Extract the [X, Y] coordinate from the center of the cell holding the provided text.  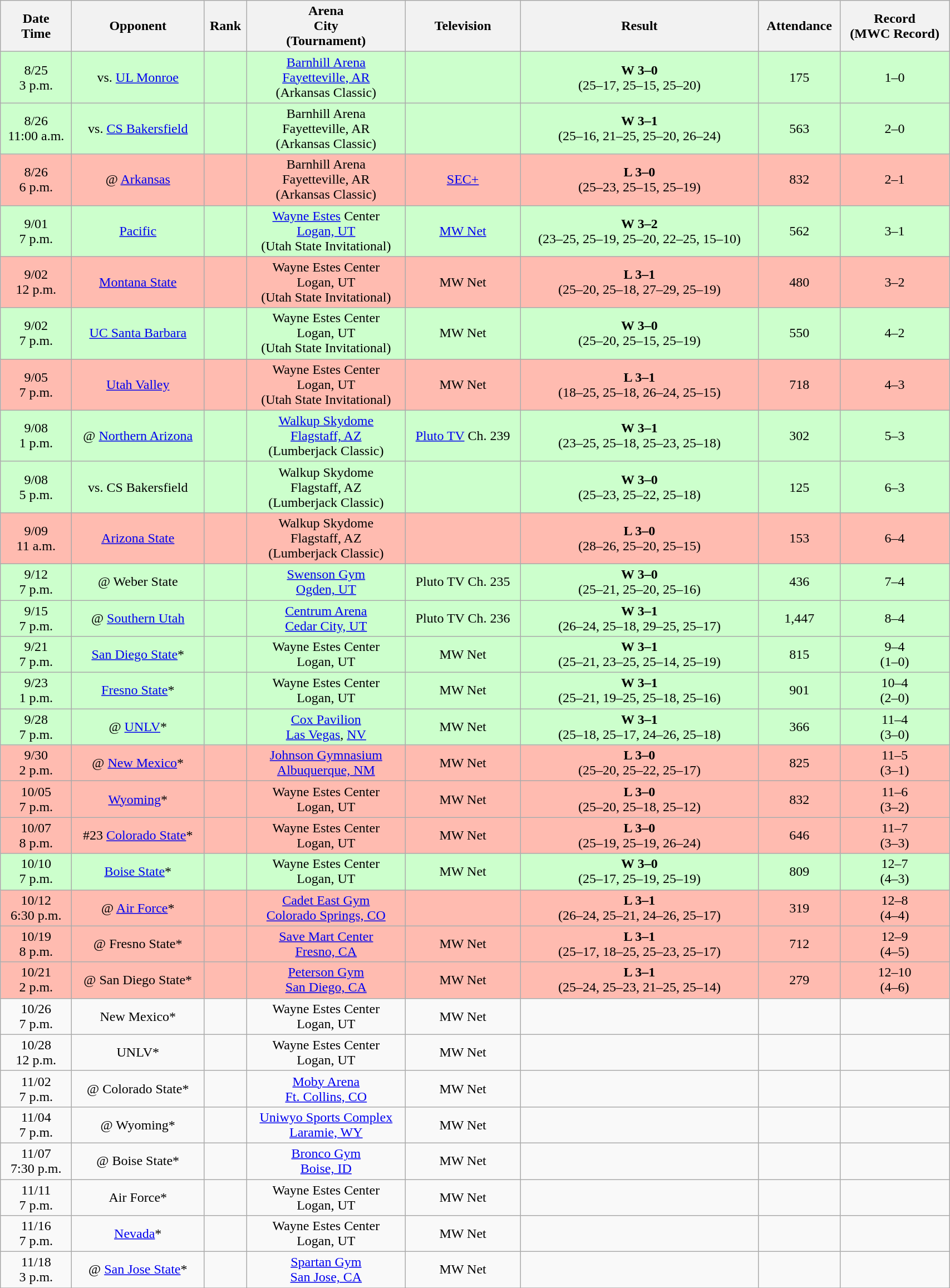
@ Northern Arizona [138, 436]
W 3–1(25–16, 21–25, 25–20, 26–24) [639, 129]
12–7(4–3) [895, 871]
3–2 [895, 282]
9/157 p.m. [36, 618]
W 3–1(26–24, 25–18, 29–25, 25–17) [639, 618]
Opponent [138, 26]
11/117 p.m. [36, 1197]
W 3–0(25–20, 25–15, 25–19) [639, 333]
UC Santa Barbara [138, 333]
12–10(4–6) [895, 980]
Attendance [799, 26]
Fresno State* [138, 691]
9/081 p.m. [36, 436]
8/2611:00 a.m. [36, 129]
Peterson GymSan Diego, CA [326, 980]
436 [799, 582]
10/2812 p.m. [36, 1053]
319 [799, 908]
302 [799, 436]
@ Air Force* [138, 908]
@ San Diego State* [138, 980]
Television [462, 26]
12–8(4–4) [895, 908]
11/183 p.m. [36, 1270]
W 3–1(23–25, 25–18, 25–23, 25–18) [639, 436]
9/302 p.m. [36, 763]
L 3–0(25–20, 25–22, 25–17) [639, 763]
Air Force* [138, 1197]
9/0911 a.m. [36, 538]
W 3–0(25–23, 25–22, 25–18) [639, 487]
Pluto TV Ch. 239 [462, 436]
W 3–2(23–25, 25–19, 25–20, 22–25, 15–10) [639, 231]
10/057 p.m. [36, 799]
1–0 [895, 77]
4–2 [895, 333]
10/078 p.m. [36, 836]
901 [799, 691]
@ Fresno State* [138, 944]
8/253 p.m. [36, 77]
Arizona State [138, 538]
562 [799, 231]
Boise State* [138, 871]
11/167 p.m. [36, 1234]
815 [799, 654]
Cox PavilionLas Vegas, NV [326, 727]
@ Arkansas [138, 180]
3–1 [895, 231]
L 3–1(18–25, 25–18, 26–24, 25–15) [639, 384]
Cadet East GymColorado Springs, CO [326, 908]
UNLV* [138, 1053]
9/231 p.m. [36, 691]
vs. UL Monroe [138, 77]
W 3–0(25–17, 25–15, 25–20) [639, 77]
11/027 p.m. [36, 1088]
712 [799, 944]
11/047 p.m. [36, 1125]
L 3–0(25–23, 25–15, 25–19) [639, 180]
Swenson GymOgden, UT [326, 582]
4–3 [895, 384]
L 3–0(25–19, 25–19, 26–24) [639, 836]
9/217 p.m. [36, 654]
Record(MWC Record) [895, 26]
ArenaCity(Tournament) [326, 26]
Centrum ArenaCedar City, UT [326, 618]
9/0212 p.m. [36, 282]
9/027 p.m. [36, 333]
8/266 p.m. [36, 180]
W 3–0(25–21, 25–20, 25–16) [639, 582]
9/085 p.m. [36, 487]
718 [799, 384]
@ Boise State* [138, 1161]
L 3–0(28–26, 25–20, 25–15) [639, 538]
@ UNLV* [138, 727]
10/198 p.m. [36, 944]
New Mexico* [138, 1016]
10/107 p.m. [36, 871]
SEC+ [462, 180]
L 3–1(26–24, 25–21, 24–26, 25–17) [639, 908]
@ San Jose State* [138, 1270]
W 3–1(25–18, 25–17, 24–26, 25–18) [639, 727]
11–7(3–3) [895, 836]
563 [799, 129]
11–4(3–0) [895, 727]
153 [799, 538]
@ Weber State [138, 582]
Moby ArenaFt. Collins, CO [326, 1088]
Pluto TV Ch. 236 [462, 618]
5–3 [895, 436]
Wyoming* [138, 799]
125 [799, 487]
9/287 p.m. [36, 727]
W 3–0(25–17, 25–19, 25–19) [639, 871]
Utah Valley [138, 384]
809 [799, 871]
6–3 [895, 487]
825 [799, 763]
11–5(3–1) [895, 763]
Pacific [138, 231]
@ New Mexico* [138, 763]
10/267 p.m. [36, 1016]
550 [799, 333]
9/127 p.m. [36, 582]
L 3–0(25–20, 25–18, 25–12) [639, 799]
646 [799, 836]
San Diego State* [138, 654]
9–4(1–0) [895, 654]
10/126:30 p.m. [36, 908]
Result [639, 26]
9/017 p.m. [36, 231]
#23 Colorado State* [138, 836]
L 3–1(25–17, 18–25, 25–23, 25–17) [639, 944]
Montana State [138, 282]
Nevada* [138, 1234]
Save Mart CenterFresno, CA [326, 944]
DateTime [36, 26]
Spartan GymSan Jose, CA [326, 1270]
Johnson GymnasiumAlbuquerque, NM [326, 763]
7–4 [895, 582]
10–4(2–0) [895, 691]
@ Wyoming* [138, 1125]
1,447 [799, 618]
11–6(3–2) [895, 799]
@ Colorado State* [138, 1088]
11/077:30 p.m. [36, 1161]
W 3–1(25–21, 19–25, 25–18, 25–16) [639, 691]
6–4 [895, 538]
12–9(4–5) [895, 944]
366 [799, 727]
9/057 p.m. [36, 384]
480 [799, 282]
L 3–1(25–24, 25–23, 21–25, 25–14) [639, 980]
175 [799, 77]
L 3–1(25–20, 25–18, 27–29, 25–19) [639, 282]
2–0 [895, 129]
8–4 [895, 618]
Rank [226, 26]
10/212 p.m. [36, 980]
2–1 [895, 180]
@ Southern Utah [138, 618]
Pluto TV Ch. 235 [462, 582]
W 3–1(25–21, 23–25, 25–14, 25–19) [639, 654]
279 [799, 980]
Uniwyo Sports ComplexLaramie, WY [326, 1125]
Bronco GymBoise, ID [326, 1161]
